Pinpoint the cell where the given text exists, returning its [X, Y] midpoint coordinate. 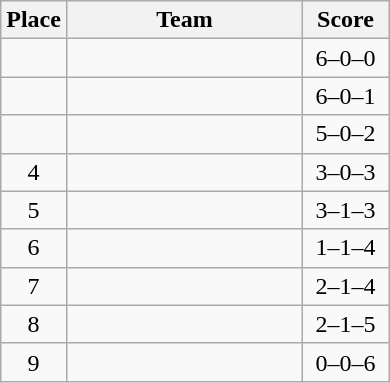
Team [184, 20]
0–0–6 [346, 362]
5 [34, 210]
3–1–3 [346, 210]
1–1–4 [346, 248]
Score [346, 20]
2–1–5 [346, 324]
2–1–4 [346, 286]
5–0–2 [346, 134]
3–0–3 [346, 172]
4 [34, 172]
8 [34, 324]
6–0–1 [346, 96]
Place [34, 20]
9 [34, 362]
6–0–0 [346, 58]
6 [34, 248]
7 [34, 286]
